Find where the given text appears and provide that cell's center as [X, Y] coordinate. 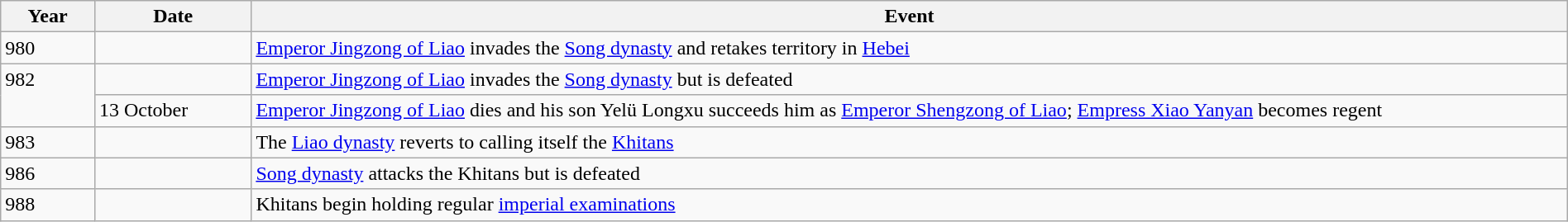
The Liao dynasty reverts to calling itself the Khitans [910, 142]
13 October [172, 111]
Song dynasty attacks the Khitans but is defeated [910, 173]
Year [48, 17]
Emperor Jingzong of Liao invades the Song dynasty but is defeated [910, 79]
983 [48, 142]
986 [48, 173]
Khitans begin holding regular imperial examinations [910, 205]
982 [48, 95]
Emperor Jingzong of Liao dies and his son Yelü Longxu succeeds him as Emperor Shengzong of Liao; Empress Xiao Yanyan becomes regent [910, 111]
Date [172, 17]
Emperor Jingzong of Liao invades the Song dynasty and retakes territory in Hebei [910, 48]
980 [48, 48]
Event [910, 17]
988 [48, 205]
